Scan for the cell matching the given text and deliver its [x, y] coordinate at center. 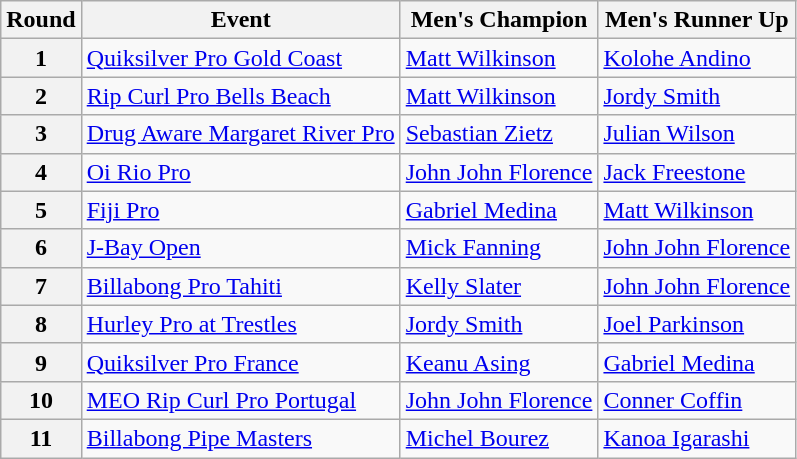
Quiksilver Pro France [240, 362]
6 [41, 248]
Event [240, 20]
Michel Bourez [499, 438]
8 [41, 324]
3 [41, 134]
Billabong Pro Tahiti [240, 286]
Mick Fanning [499, 248]
Rip Curl Pro Bells Beach [240, 96]
Men's Runner Up [697, 20]
4 [41, 172]
Hurley Pro at Trestles [240, 324]
Jack Freestone [697, 172]
Round [41, 20]
Keanu Asing [499, 362]
Billabong Pipe Masters [240, 438]
2 [41, 96]
5 [41, 210]
Sebastian Zietz [499, 134]
Quiksilver Pro Gold Coast [240, 58]
J-Bay Open [240, 248]
Conner Coffin [697, 400]
Kelly Slater [499, 286]
Men's Champion [499, 20]
Kolohe Andino [697, 58]
10 [41, 400]
11 [41, 438]
9 [41, 362]
Kanoa Igarashi [697, 438]
MEO Rip Curl Pro Portugal [240, 400]
Julian Wilson [697, 134]
Joel Parkinson [697, 324]
7 [41, 286]
Drug Aware Margaret River Pro [240, 134]
Oi Rio Pro [240, 172]
1 [41, 58]
Fiji Pro [240, 210]
